Return the [X, Y] coordinate for the center point of the cell that contains the specified text.  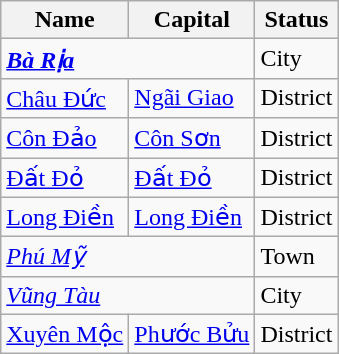
Phú Mỹ [128, 257]
Vũng Tàu [128, 295]
Status [296, 20]
Name [65, 20]
Capital [192, 20]
Ngãi Giao [192, 98]
Côn Sơn [192, 138]
Bà Rịa [128, 59]
Châu Đức [65, 98]
Côn Đảo [65, 138]
Town [296, 257]
Phước Bửu [192, 334]
Xuyên Mộc [65, 334]
